Identify which cell holds the provided text, then report its [X, Y] central coordinate. 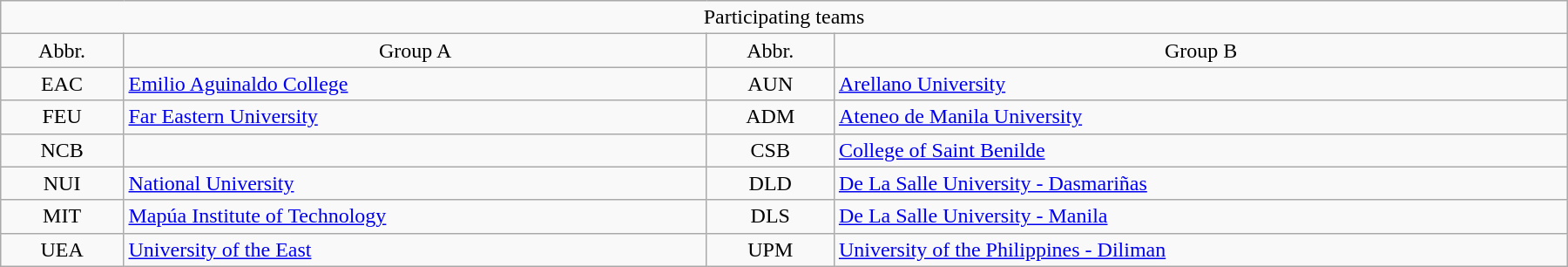
EAC [62, 84]
Arellano University [1200, 84]
ADM [770, 117]
UEA [62, 250]
Emilio Aguinaldo College [415, 84]
Participating teams [784, 17]
AUN [770, 84]
NCB [62, 150]
NUI [62, 183]
National University [415, 183]
Mapúa Institute of Technology [415, 216]
CSB [770, 150]
Ateneo de Manila University [1200, 117]
De La Salle University - Manila [1200, 216]
College of Saint Benilde [1200, 150]
UPM [770, 250]
University of the East [415, 250]
Far Eastern University [415, 117]
DLD [770, 183]
University of the Philippines - Diliman [1200, 250]
De La Salle University - Dasmariñas [1200, 183]
MIT [62, 216]
Group B [1200, 51]
DLS [770, 216]
FEU [62, 117]
Group A [415, 51]
